Capture the cell that displays the provided text and extract its [x, y] central coordinate. 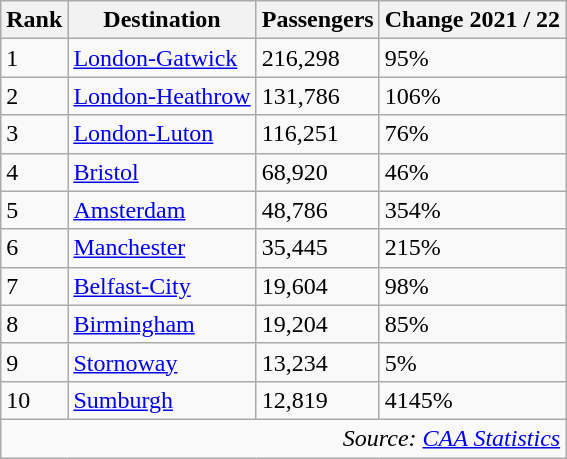
Source: CAA Statistics [284, 438]
Manchester [162, 248]
6 [34, 248]
95% [472, 58]
1 [34, 58]
London-Luton [162, 134]
London-Heathrow [162, 96]
116,251 [318, 134]
19,204 [318, 324]
3 [34, 134]
98% [472, 286]
85% [472, 324]
106% [472, 96]
12,819 [318, 400]
Rank [34, 20]
215% [472, 248]
46% [472, 172]
48,786 [318, 210]
354% [472, 210]
Belfast-City [162, 286]
4145% [472, 400]
216,298 [318, 58]
19,604 [318, 286]
4 [34, 172]
Change 2021 / 22 [472, 20]
Birmingham [162, 324]
London-Gatwick [162, 58]
5% [472, 362]
10 [34, 400]
35,445 [318, 248]
13,234 [318, 362]
Amsterdam [162, 210]
Passengers [318, 20]
2 [34, 96]
Stornoway [162, 362]
68,920 [318, 172]
8 [34, 324]
76% [472, 134]
Sumburgh [162, 400]
7 [34, 286]
9 [34, 362]
Destination [162, 20]
131,786 [318, 96]
5 [34, 210]
Bristol [162, 172]
